Detect which cell encompasses the target text, then output its (X, Y) center coordinate. 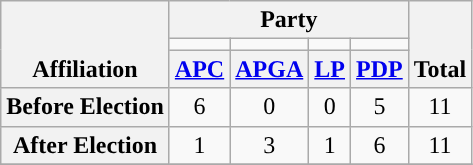
PDP (380, 69)
APC (199, 69)
Affiliation (86, 44)
Before Election (86, 107)
Party (288, 20)
Total (440, 44)
APGA (270, 69)
5 (380, 107)
LP (330, 69)
3 (270, 145)
After Election (86, 145)
